Extract the [X, Y] coordinate from the center of the cell holding the provided text.  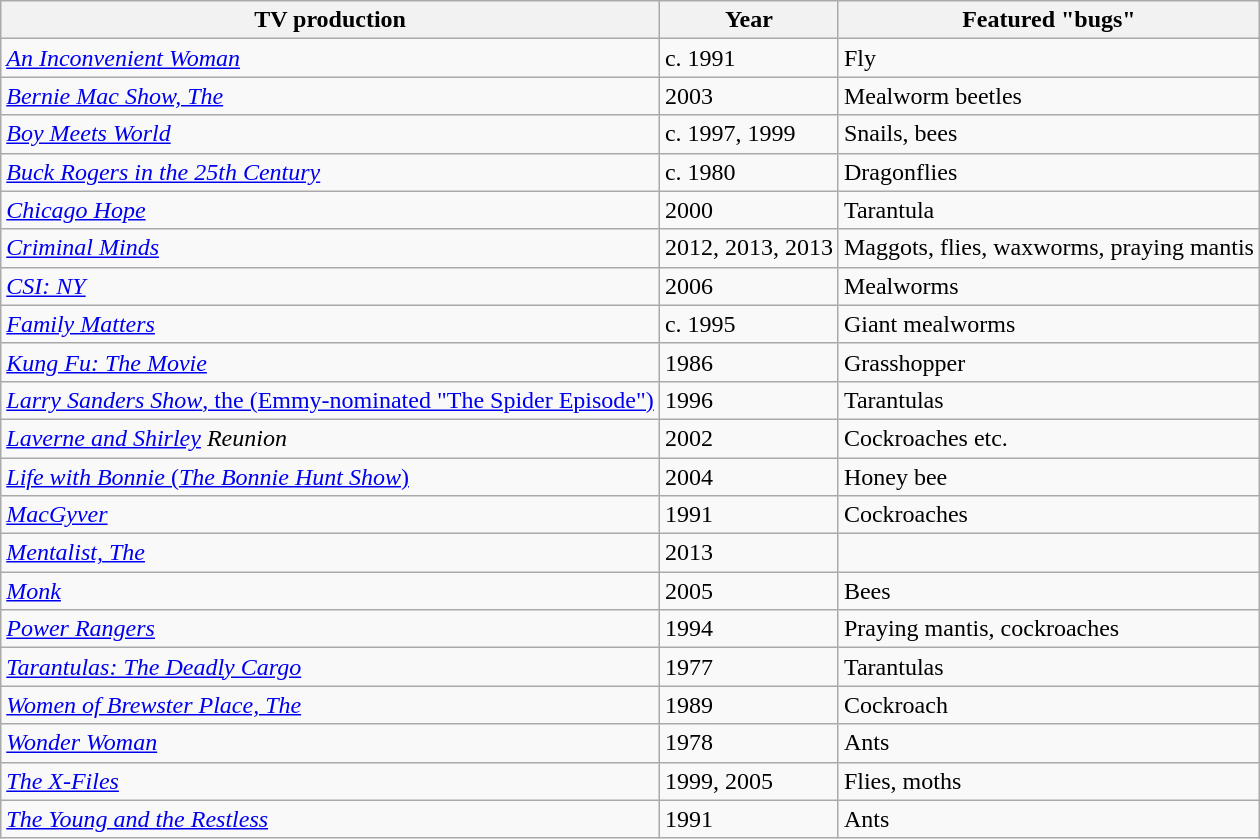
MacGyver [330, 515]
c. 1995 [748, 324]
Laverne and Shirley Reunion [330, 438]
Mealworm beetles [1048, 96]
Power Rangers [330, 629]
2000 [748, 210]
Tarantula [1048, 210]
Boy Meets World [330, 134]
1999, 2005 [748, 781]
Fly [1048, 58]
Cockroach [1048, 705]
2006 [748, 286]
1996 [748, 400]
Chicago Hope [330, 210]
Praying mantis, cockroaches [1048, 629]
Honey bee [1048, 477]
Year [748, 20]
Featured "bugs" [1048, 20]
1989 [748, 705]
CSI: NY [330, 286]
2002 [748, 438]
c. 1997, 1999 [748, 134]
Flies, moths [1048, 781]
Buck Rogers in the 25th Century [330, 172]
Kung Fu: The Movie [330, 362]
Dragonflies [1048, 172]
Wonder Woman [330, 743]
Monk [330, 591]
The X-Files [330, 781]
Family Matters [330, 324]
1994 [748, 629]
c. 1980 [748, 172]
1978 [748, 743]
2013 [748, 553]
Mealworms [1048, 286]
1977 [748, 667]
Tarantulas: The Deadly Cargo [330, 667]
Mentalist, The [330, 553]
Grasshopper [1048, 362]
1986 [748, 362]
Giant mealworms [1048, 324]
The Young and the Restless [330, 819]
2003 [748, 96]
Bees [1048, 591]
Criminal Minds [330, 248]
2005 [748, 591]
2012, 2013, 2013 [748, 248]
Life with Bonnie (The Bonnie Hunt Show) [330, 477]
Cockroaches [1048, 515]
Bernie Mac Show, The [330, 96]
An Inconvenient Woman [330, 58]
TV production [330, 20]
Maggots, flies, waxworms, praying mantis [1048, 248]
2004 [748, 477]
Women of Brewster Place, The [330, 705]
Larry Sanders Show, the (Emmy-nominated "The Spider Episode") [330, 400]
c. 1991 [748, 58]
Snails, bees [1048, 134]
Cockroaches etc. [1048, 438]
